Identify which cell holds the provided text, then report its (x, y) central coordinate. 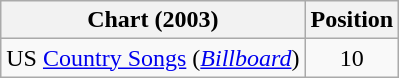
Position (352, 20)
10 (352, 58)
US Country Songs (Billboard) (153, 58)
Chart (2003) (153, 20)
